Search for the cell housing the specified text and yield its [X, Y] center coordinate. 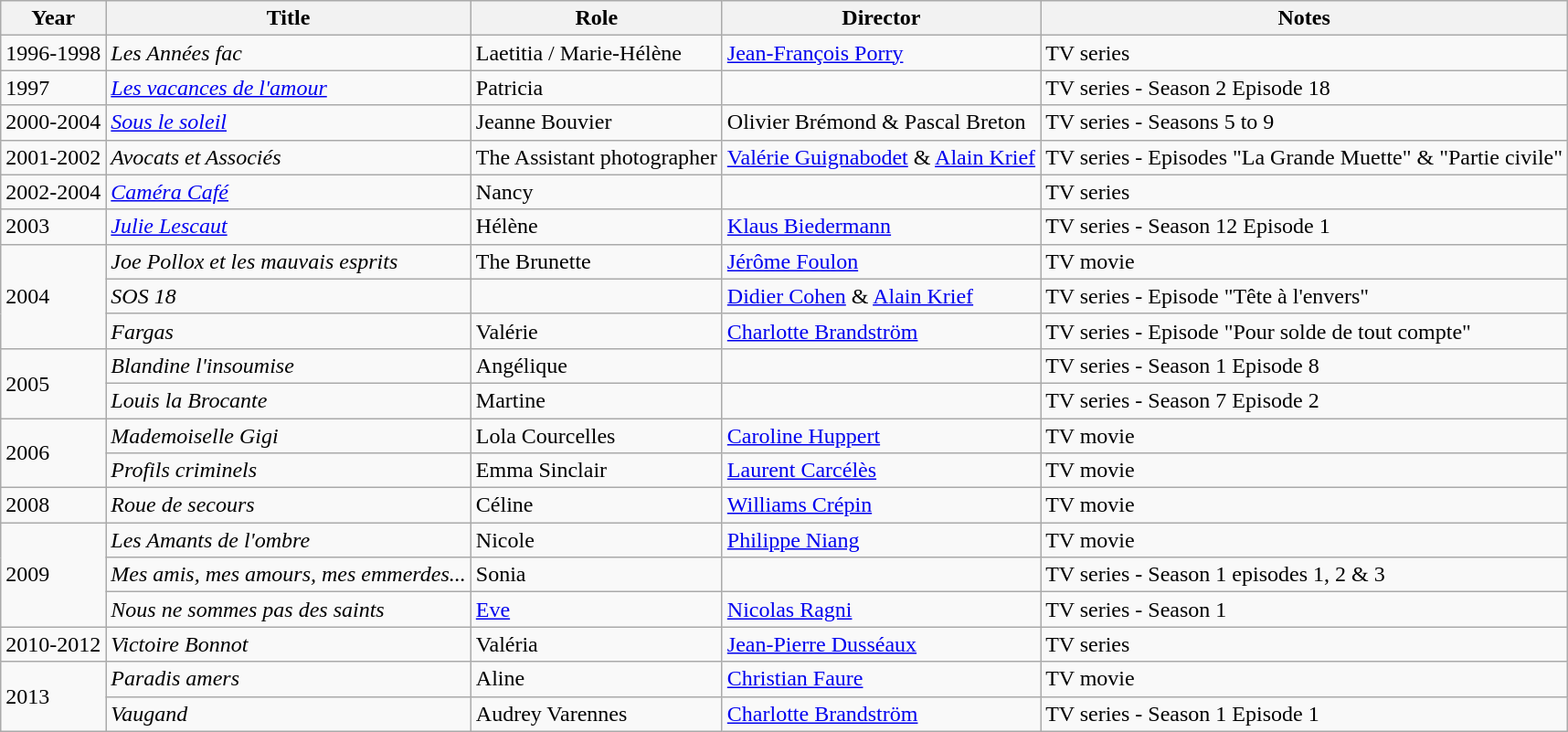
Julie Lescaut [289, 227]
Audrey Varennes [596, 714]
Jean-François Porry [881, 53]
Martine [596, 400]
Sonia [596, 575]
Valérie Guignabodet & Alain Krief [881, 157]
Nicole [596, 540]
The Brunette [596, 261]
Joe Pollox et les mauvais esprits [289, 261]
Roue de secours [289, 505]
1997 [53, 88]
2000-2004 [53, 122]
Jean-Pierre Dusséaux [881, 644]
Jeanne Bouvier [596, 122]
Nicolas Ragni [881, 610]
Jérôme Foulon [881, 261]
2006 [53, 453]
Mademoiselle Gigi [289, 436]
Christian Faure [881, 679]
SOS 18 [289, 296]
2004 [53, 296]
2008 [53, 505]
Laetitia / Marie-Hélène [596, 53]
2001-2002 [53, 157]
Profils criminels [289, 471]
TV series - Seasons 5 to 9 [1305, 122]
TV series - Season 1 [1305, 610]
2002-2004 [53, 192]
Klaus Biedermann [881, 227]
Valérie [596, 331]
Hélène [596, 227]
Williams Crépin [881, 505]
Director [881, 18]
Vaugand [289, 714]
Olivier Brémond & Pascal Breton [881, 122]
Les Années fac [289, 53]
TV series - Season 2 Episode 18 [1305, 88]
TV series - Season 1 episodes 1, 2 & 3 [1305, 575]
Blandine l'insoumise [289, 366]
Role [596, 18]
Year [53, 18]
Philippe Niang [881, 540]
TV series - Episode "Pour solde de tout compte" [1305, 331]
Les Amants de l'ombre [289, 540]
Nous ne sommes pas des saints [289, 610]
TV series - Season 1 Episode 1 [1305, 714]
Emma Sinclair [596, 471]
Valéria [596, 644]
TV series - Episode "Tête à l'envers" [1305, 296]
Angélique [596, 366]
Victoire Bonnot [289, 644]
TV series - Season 12 Episode 1 [1305, 227]
Paradis amers [289, 679]
2005 [53, 383]
Sous le soleil [289, 122]
TV series - Episodes "La Grande Muette" & "Partie civile" [1305, 157]
TV series - Season 1 Episode 8 [1305, 366]
Aline [596, 679]
Céline [596, 505]
Les vacances de l'amour [289, 88]
The Assistant photographer [596, 157]
Laurent Carcélès [881, 471]
2003 [53, 227]
Mes amis, mes amours, mes emmerdes... [289, 575]
Avocats et Associés [289, 157]
Nancy [596, 192]
1996-1998 [53, 53]
Caméra Café [289, 192]
Didier Cohen & Alain Krief [881, 296]
Louis la Brocante [289, 400]
Lola Courcelles [596, 436]
2009 [53, 575]
Title [289, 18]
Eve [596, 610]
2013 [53, 696]
Patricia [596, 88]
TV series - Season 7 Episode 2 [1305, 400]
Fargas [289, 331]
Notes [1305, 18]
2010-2012 [53, 644]
Caroline Huppert [881, 436]
